Extract the [X, Y] coordinate from the center of the cell holding the provided text.  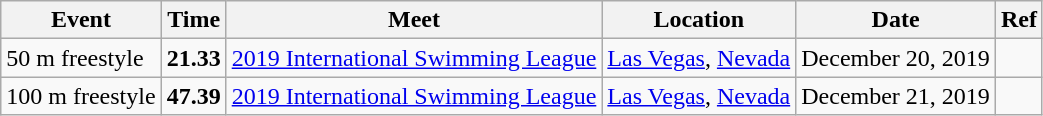
December 20, 2019 [896, 58]
Meet [414, 20]
100 m freestyle [81, 96]
Event [81, 20]
50 m freestyle [81, 58]
47.39 [194, 96]
21.33 [194, 58]
Ref [1018, 20]
December 21, 2019 [896, 96]
Date [896, 20]
Time [194, 20]
Location [699, 20]
